Capture the cell that displays the provided text and extract its (X, Y) central coordinate. 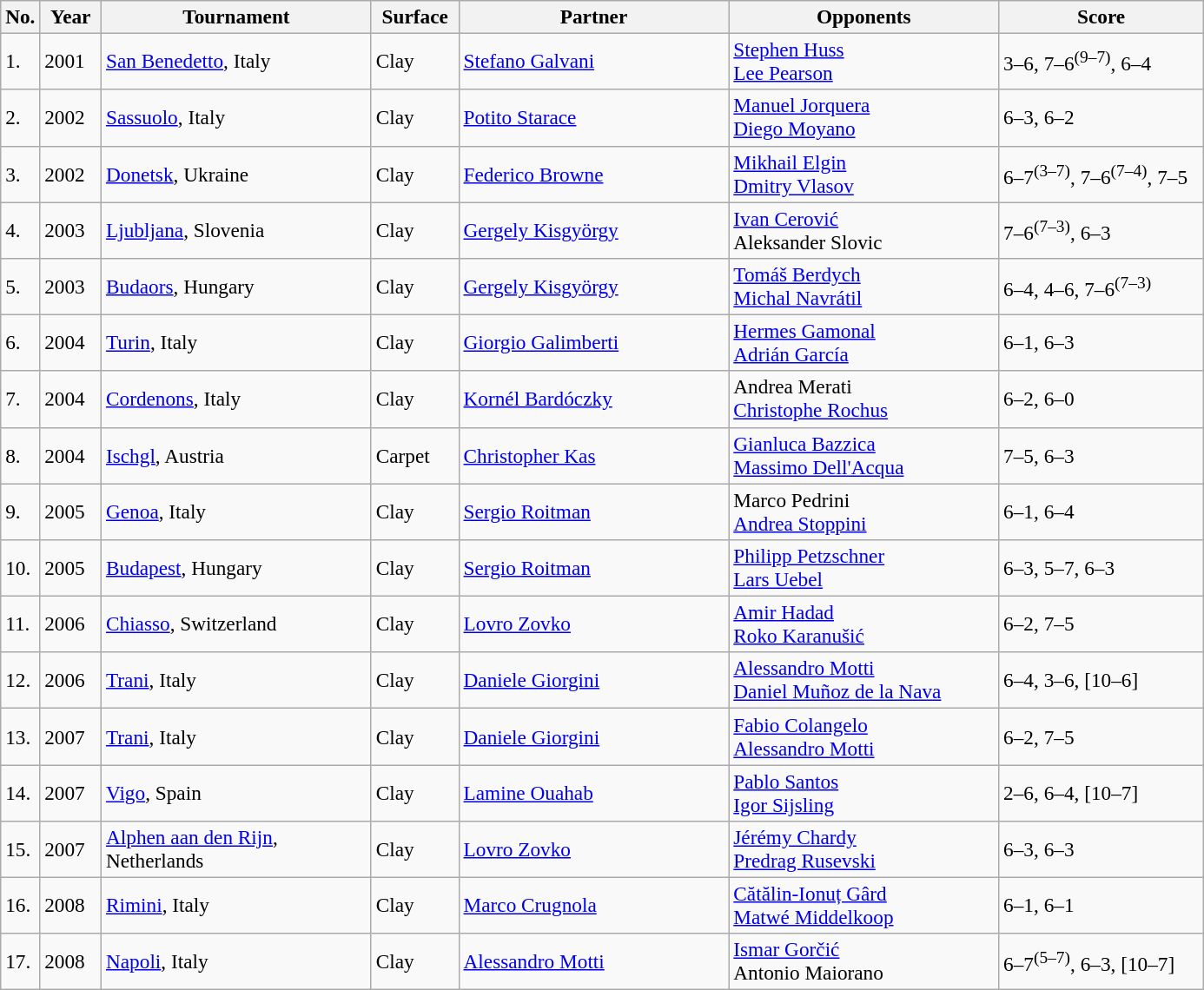
2–6, 6–4, [10–7] (1101, 792)
Christopher Kas (594, 455)
Alphen aan den Rijn, Netherlands (236, 849)
6–1, 6–1 (1101, 905)
Stephen Huss Lee Pearson (863, 61)
17. (21, 962)
Marco Crugnola (594, 905)
15. (21, 849)
6–7(5–7), 6–3, [10–7] (1101, 962)
Marco Pedrini Andrea Stoppini (863, 511)
2. (21, 118)
Tournament (236, 16)
Jérémy Chardy Predrag Rusevski (863, 849)
6–4, 3–6, [10–6] (1101, 681)
Potito Starace (594, 118)
Pablo Santos Igor Sijsling (863, 792)
Opponents (863, 16)
Ivan Cerović Aleksander Slovic (863, 229)
16. (21, 905)
Sassuolo, Italy (236, 118)
Chiasso, Switzerland (236, 624)
6–2, 6–0 (1101, 399)
Budapest, Hungary (236, 568)
Score (1101, 16)
Andrea Merati Christophe Rochus (863, 399)
5. (21, 287)
4. (21, 229)
Kornél Bardóczky (594, 399)
6. (21, 342)
Ljubljana, Slovenia (236, 229)
Napoli, Italy (236, 962)
7. (21, 399)
Federico Browne (594, 174)
Cătălin-Ionuț Gârd Matwé Middelkoop (863, 905)
6–3, 6–3 (1101, 849)
Mikhail Elgin Dmitry Vlasov (863, 174)
Amir Hadad Roko Karanušić (863, 624)
Year (71, 16)
Stefano Galvani (594, 61)
7–6(7–3), 6–3 (1101, 229)
No. (21, 16)
3. (21, 174)
Fabio Colangelo Alessandro Motti (863, 736)
Surface (415, 16)
8. (21, 455)
San Benedetto, Italy (236, 61)
Donetsk, Ukraine (236, 174)
2001 (71, 61)
Alessandro Motti (594, 962)
Tomáš Berdych Michal Navrátil (863, 287)
7–5, 6–3 (1101, 455)
11. (21, 624)
10. (21, 568)
Alessandro Motti Daniel Muñoz de la Nava (863, 681)
Philipp Petzschner Lars Uebel (863, 568)
Vigo, Spain (236, 792)
Cordenons, Italy (236, 399)
6–1, 6–3 (1101, 342)
Ismar Gorčić Antonio Maiorano (863, 962)
6–1, 6–4 (1101, 511)
Lamine Ouahab (594, 792)
6–7(3–7), 7–6(7–4), 7–5 (1101, 174)
6–4, 4–6, 7–6(7–3) (1101, 287)
Hermes Gamonal Adrián García (863, 342)
12. (21, 681)
14. (21, 792)
3–6, 7–6(9–7), 6–4 (1101, 61)
6–3, 5–7, 6–3 (1101, 568)
13. (21, 736)
Carpet (415, 455)
Gianluca Bazzica Massimo Dell'Acqua (863, 455)
Ischgl, Austria (236, 455)
Manuel Jorquera Diego Moyano (863, 118)
Rimini, Italy (236, 905)
Genoa, Italy (236, 511)
9. (21, 511)
Turin, Italy (236, 342)
Partner (594, 16)
1. (21, 61)
Budaors, Hungary (236, 287)
Giorgio Galimberti (594, 342)
6–3, 6–2 (1101, 118)
